Determine the [X, Y] coordinate at the center of the cell enclosing the given text.  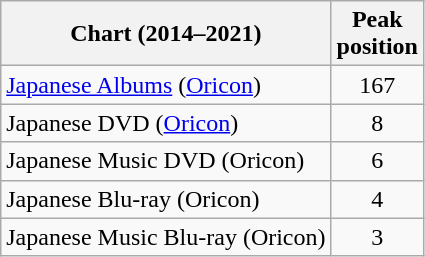
Japanese DVD (Oricon) [166, 123]
4 [377, 199]
Japanese Music DVD (Oricon) [166, 161]
Peakposition [377, 34]
6 [377, 161]
3 [377, 237]
8 [377, 123]
Japanese Blu-ray (Oricon) [166, 199]
Japanese Albums (Oricon) [166, 85]
167 [377, 85]
Chart (2014–2021) [166, 34]
Japanese Music Blu-ray (Oricon) [166, 237]
